Capture the cell that displays the provided text and extract its (x, y) central coordinate. 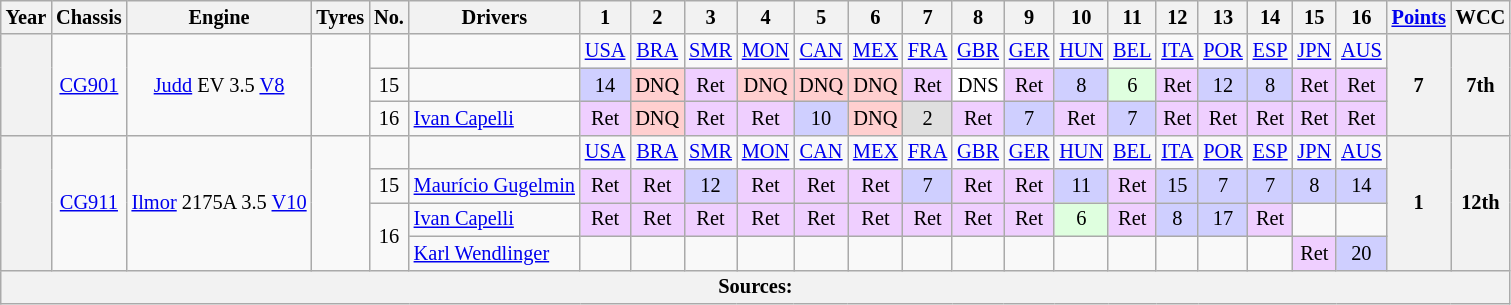
3 (710, 17)
No. (389, 17)
Sources: (756, 287)
4 (766, 17)
20 (1361, 253)
CG911 (88, 202)
Drivers (494, 17)
Maurício Gugelmin (494, 186)
12th (1481, 202)
9 (1029, 17)
7th (1481, 84)
Ilmor 2175A 3.5 V10 (220, 202)
Engine (220, 17)
13 (1222, 17)
Tyres (340, 17)
Karl Wendlinger (494, 253)
Chassis (88, 17)
DNS (978, 85)
WCC (1481, 17)
5 (821, 17)
Year (26, 17)
Points (1419, 17)
CG901 (88, 84)
17 (1222, 219)
Judd EV 3.5 V8 (220, 84)
